Pinpoint the cell where the given text exists, returning its (X, Y) midpoint coordinate. 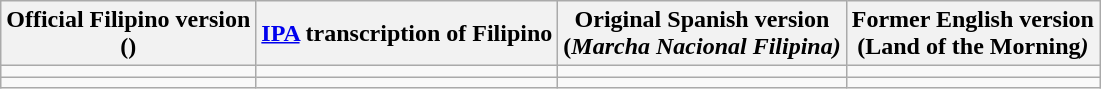
Official Filipino version() (128, 34)
Original Spanish version(Marcha Nacional Filipina) (702, 34)
Former English version(Land of the Morning) (972, 34)
IPA transcription of Filipino (407, 34)
